For the text-containing cell, return its midpoint in (x, y) coordinate format. 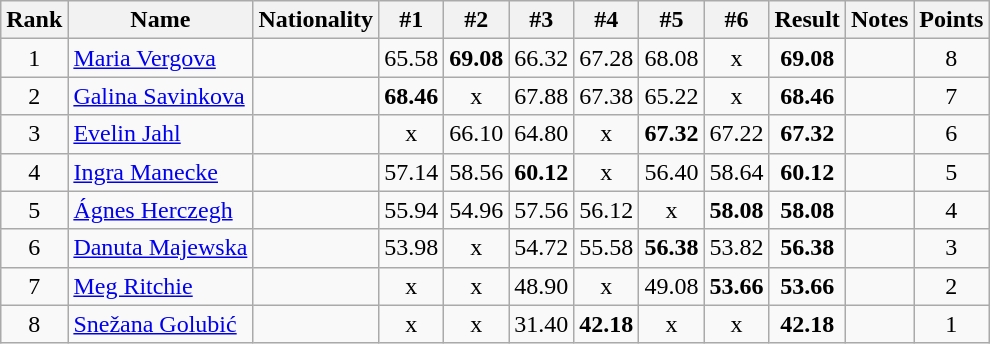
66.10 (476, 134)
#6 (736, 20)
54.96 (476, 210)
53.82 (736, 248)
#4 (606, 20)
Maria Vergova (160, 58)
55.94 (412, 210)
Points (952, 20)
Rank (34, 20)
55.58 (606, 248)
#3 (542, 20)
67.22 (736, 134)
67.88 (542, 96)
Notes (879, 20)
56.40 (672, 172)
65.58 (412, 58)
54.72 (542, 248)
Ágnes Herczegh (160, 210)
66.32 (542, 58)
31.40 (542, 324)
57.56 (542, 210)
56.12 (606, 210)
67.38 (606, 96)
53.98 (412, 248)
Evelin Jahl (160, 134)
Name (160, 20)
68.08 (672, 58)
#2 (476, 20)
Galina Savinkova (160, 96)
#5 (672, 20)
65.22 (672, 96)
64.80 (542, 134)
Nationality (316, 20)
Snežana Golubić (160, 324)
Meg Ritchie (160, 286)
Danuta Majewska (160, 248)
49.08 (672, 286)
57.14 (412, 172)
58.56 (476, 172)
Result (807, 20)
67.28 (606, 58)
Ingra Manecke (160, 172)
58.64 (736, 172)
#1 (412, 20)
48.90 (542, 286)
